Extract the (x, y) coordinate from the center of the cell holding the provided text.  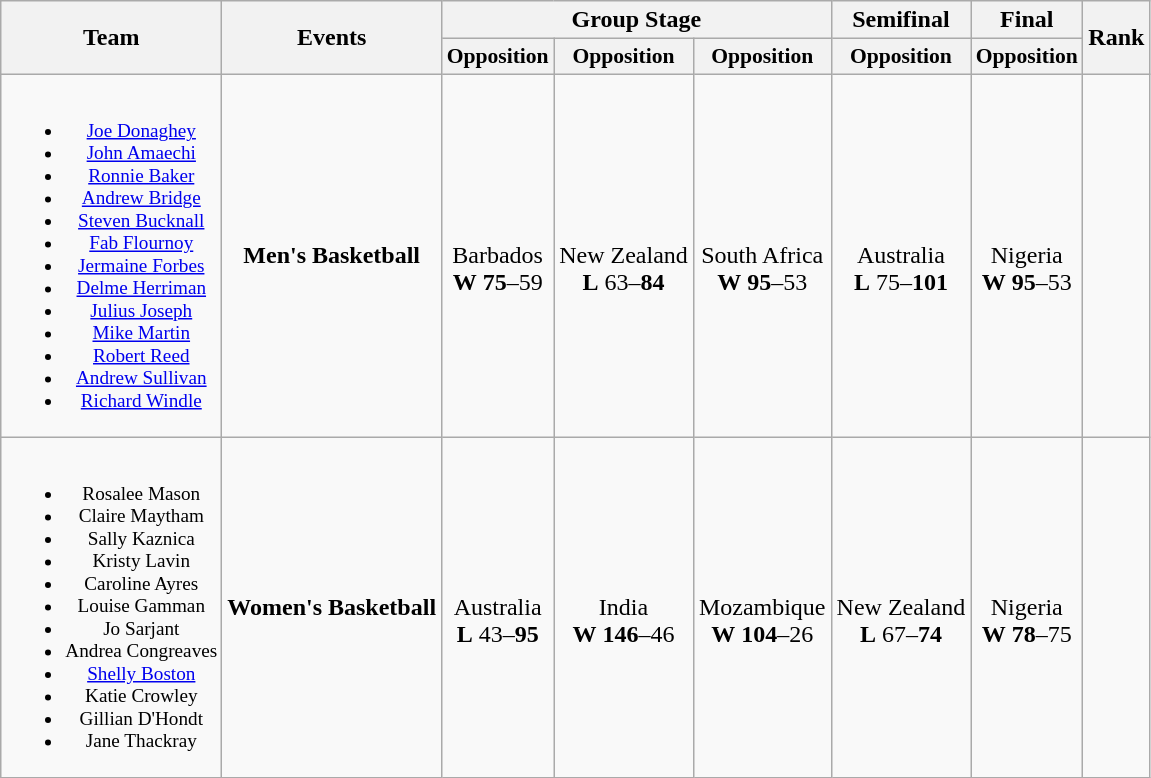
Nigeria W 95–53 (1027, 256)
New Zealand L 63–84 (624, 256)
Group Stage (636, 20)
Final (1027, 20)
Rank (1116, 38)
India W 146–46 (624, 607)
Australia L 75–101 (901, 256)
Women's Basketball (332, 607)
South Africa W 95–53 (762, 256)
Semifinal (901, 20)
New Zealand L 67–74 (901, 607)
Men's Basketball (332, 256)
Mozambique W 104–26 (762, 607)
Events (332, 38)
Australia L 43–95 (498, 607)
Nigeria W 78–75 (1027, 607)
Team (112, 38)
Barbados W 75–59 (498, 256)
